Capture the cell that displays the provided text and extract its [x, y] central coordinate. 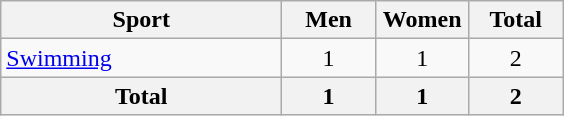
Sport [142, 20]
Men [329, 20]
Swimming [142, 58]
Women [422, 20]
